Find where the given text appears and provide that cell's center as [x, y] coordinate. 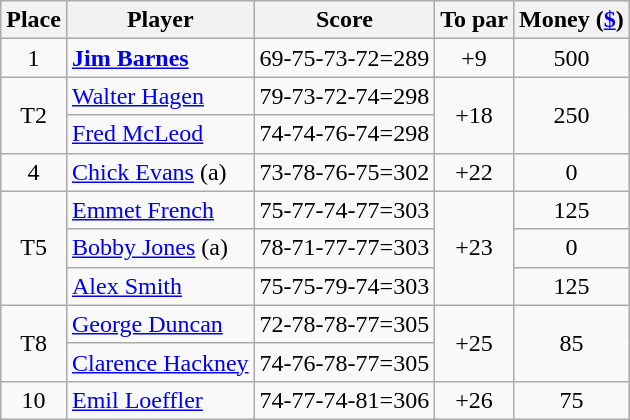
74-76-78-77=305 [344, 362]
1 [34, 58]
Emil Loeffler [160, 400]
Clarence Hackney [160, 362]
T5 [34, 248]
72-78-78-77=305 [344, 324]
+25 [474, 343]
George Duncan [160, 324]
Place [34, 20]
Walter Hagen [160, 96]
Chick Evans (a) [160, 172]
Player [160, 20]
+23 [474, 248]
69-75-73-72=289 [344, 58]
Money ($) [572, 20]
To par [474, 20]
Emmet French [160, 210]
Bobby Jones (a) [160, 248]
Jim Barnes [160, 58]
500 [572, 58]
Fred McLeod [160, 134]
+9 [474, 58]
85 [572, 343]
74-74-76-74=298 [344, 134]
T2 [34, 115]
4 [34, 172]
73-78-76-75=302 [344, 172]
79-73-72-74=298 [344, 96]
74-77-74-81=306 [344, 400]
Alex Smith [160, 286]
+26 [474, 400]
+18 [474, 115]
+22 [474, 172]
75-77-74-77=303 [344, 210]
T8 [34, 343]
75 [572, 400]
10 [34, 400]
78-71-77-77=303 [344, 248]
Score [344, 20]
75-75-79-74=303 [344, 286]
250 [572, 115]
